Determine the [X, Y] coordinate at the center of the cell enclosing the given text.  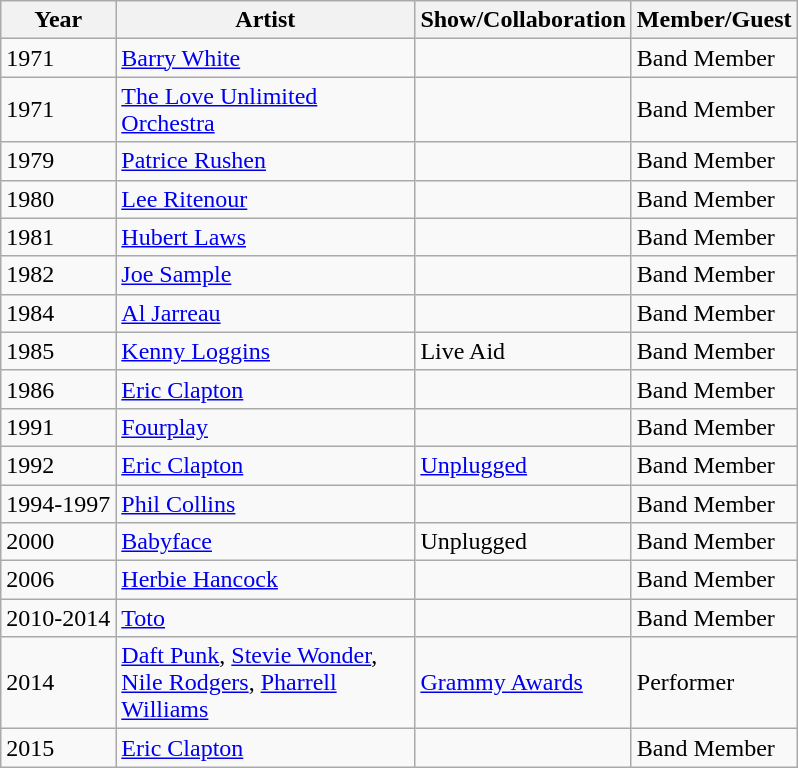
2014 [58, 683]
2000 [58, 542]
2006 [58, 580]
Year [58, 20]
1994-1997 [58, 503]
2015 [58, 748]
Toto [266, 618]
1984 [58, 313]
Fourplay [266, 427]
1979 [58, 161]
Babyface [266, 542]
Daft Punk, Stevie Wonder, Nile Rodgers, Pharrell Williams [266, 683]
Show/Collaboration [523, 20]
1991 [58, 427]
Phil Collins [266, 503]
1992 [58, 465]
Al Jarreau [266, 313]
1982 [58, 275]
Joe Sample [266, 275]
1980 [58, 199]
Kenny Loggins [266, 351]
The Love Unlimited Orchestra [266, 110]
2010-2014 [58, 618]
Performer [714, 683]
Patrice Rushen [266, 161]
Herbie Hancock [266, 580]
1985 [58, 351]
Artist [266, 20]
Barry White [266, 58]
1986 [58, 389]
Member/Guest [714, 20]
Live Aid [523, 351]
Lee Ritenour [266, 199]
1981 [58, 237]
Hubert Laws [266, 237]
Grammy Awards [523, 683]
